Capture the cell that displays the provided text and extract its (X, Y) central coordinate. 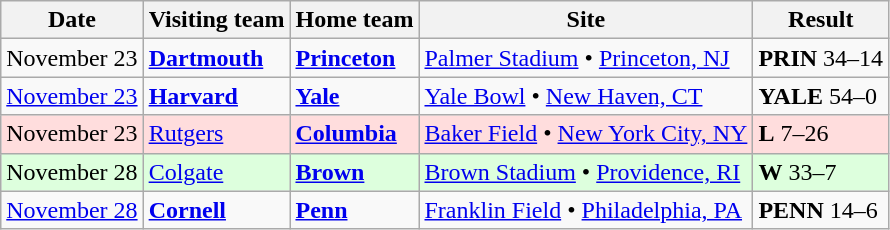
PRIN 34–14 (821, 58)
Columbia (354, 134)
Palmer Stadium • Princeton, NJ (586, 58)
Yale (354, 96)
Rutgers (216, 134)
Site (586, 20)
Result (821, 20)
Cornell (216, 210)
Date (72, 20)
W 33–7 (821, 172)
Home team (354, 20)
YALE 54–0 (821, 96)
Franklin Field • Philadelphia, PA (586, 210)
Dartmouth (216, 58)
Penn (354, 210)
Baker Field • New York City, NY (586, 134)
Harvard (216, 96)
Yale Bowl • New Haven, CT (586, 96)
Colgate (216, 172)
Princeton (354, 58)
Brown (354, 172)
PENN 14–6 (821, 210)
Visiting team (216, 20)
Brown Stadium • Providence, RI (586, 172)
L 7–26 (821, 134)
